Provide the [x, y] coordinate of the cell's center where the given text is located.  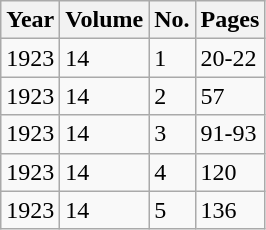
120 [230, 172]
1 [172, 58]
57 [230, 96]
20-22 [230, 58]
91-93 [230, 134]
Year [30, 20]
2 [172, 96]
3 [172, 134]
5 [172, 210]
136 [230, 210]
Pages [230, 20]
4 [172, 172]
No. [172, 20]
Volume [104, 20]
